Identify which cell holds the provided text, then report its (X, Y) central coordinate. 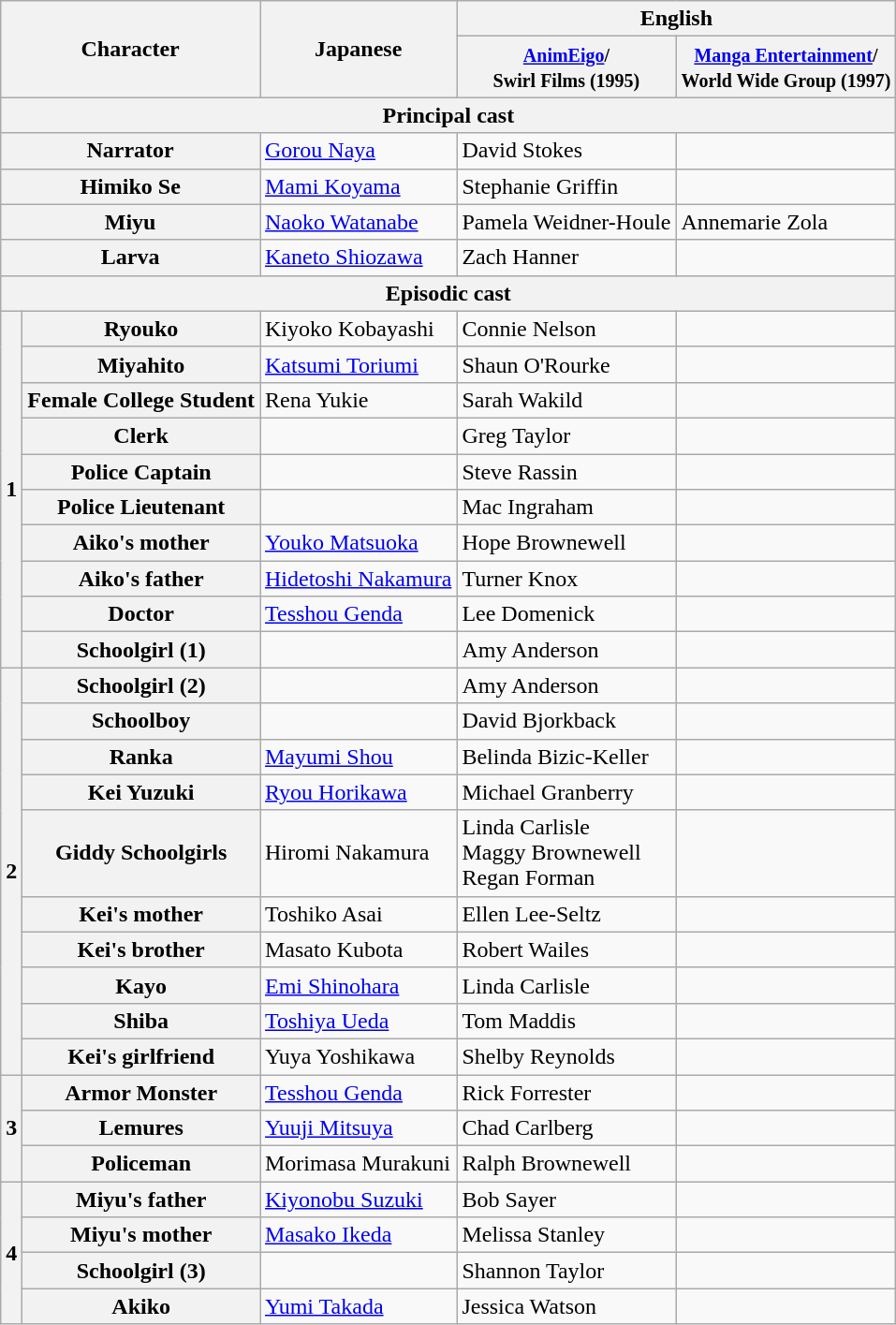
Steve Rassin (566, 471)
Bob Sayer (566, 1200)
Mayumi Shou (359, 757)
Toshiya Ueda (359, 1021)
Episodic cast (448, 293)
Belinda Bizic-Keller (566, 757)
Jessica Watson (566, 1306)
Armor Monster (141, 1093)
Masato Kubota (359, 950)
Michael Granberry (566, 792)
Miyu's father (141, 1200)
Chad Carlberg (566, 1128)
Ralph Brownewell (566, 1164)
Manga Entertainment/World Wide Group (1997) (786, 67)
Toshiko Asai (359, 914)
1 (11, 489)
David Bjorkback (566, 721)
Ellen Lee-Seltz (566, 914)
Yumi Takada (359, 1306)
Ryou Horikawa (359, 792)
Kaneto Shiozawa (359, 258)
Youko Matsuoka (359, 543)
Kei's girlfriend (141, 1056)
Kei Yuzuki (141, 792)
Tom Maddis (566, 1021)
Akiko (141, 1306)
Character (131, 49)
Narrator (131, 151)
4 (11, 1253)
Kiyonobu Suzuki (359, 1200)
Kiyoko Kobayashi (359, 329)
2 (11, 871)
Principal cast (448, 115)
Lee Domenick (566, 614)
Shiba (141, 1021)
Gorou Naya (359, 151)
Morimasa Murakuni (359, 1164)
Female College Student (141, 400)
Rena Yukie (359, 400)
Kei's mother (141, 914)
Policeman (141, 1164)
Mami Koyama (359, 186)
Ryouko (141, 329)
Lemures (141, 1128)
Naoko Watanabe (359, 222)
David Stokes (566, 151)
3 (11, 1128)
Clerk (141, 435)
Shelby Reynolds (566, 1056)
Police Captain (141, 471)
Melissa Stanley (566, 1235)
Schoolboy (141, 721)
Stephanie Griffin (566, 186)
English (676, 19)
Hidetoshi Nakamura (359, 579)
Police Lieutenant (141, 508)
Doctor (141, 614)
Larva (131, 258)
Shaun O'Rourke (566, 364)
Annemarie Zola (786, 222)
Kayo (141, 985)
Ranka (141, 757)
Masako Ikeda (359, 1235)
Connie Nelson (566, 329)
Pamela Weidner-Houle (566, 222)
Linda CarlisleMaggy BrownewellRegan Forman (566, 853)
Schoolgirl (1) (141, 650)
Kei's brother (141, 950)
Zach Hanner (566, 258)
Sarah Wakild (566, 400)
Shannon Taylor (566, 1271)
Aiko's father (141, 579)
Miyu (131, 222)
Schoolgirl (2) (141, 685)
Japanese (359, 49)
Hope Brownewell (566, 543)
Hiromi Nakamura (359, 853)
Aiko's mother (141, 543)
Rick Forrester (566, 1093)
Miyu's mother (141, 1235)
Giddy Schoolgirls (141, 853)
Katsumi Toriumi (359, 364)
Emi Shinohara (359, 985)
Mac Ingraham (566, 508)
Schoolgirl (3) (141, 1271)
Yuya Yoshikawa (359, 1056)
Miyahito (141, 364)
Turner Knox (566, 579)
Greg Taylor (566, 435)
Robert Wailes (566, 950)
Yuuji Mitsuya (359, 1128)
AnimEigo/Swirl Films (1995) (566, 67)
Himiko Se (131, 186)
Linda Carlisle (566, 985)
